Find where the given text appears and provide that cell's center as [x, y] coordinate. 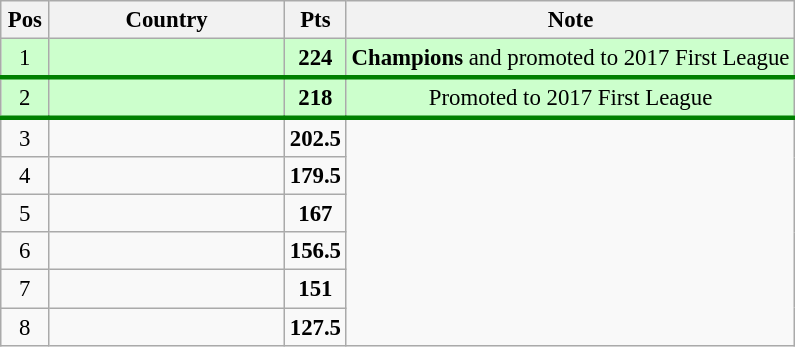
218 [315, 98]
Note [570, 20]
2 [25, 98]
7 [25, 289]
156.5 [315, 251]
Country [167, 20]
127.5 [315, 327]
167 [315, 214]
224 [315, 58]
202.5 [315, 138]
Champions and promoted to 2017 First League [570, 58]
151 [315, 289]
8 [25, 327]
Pos [25, 20]
1 [25, 58]
6 [25, 251]
Pts [315, 20]
Promoted to 2017 First League [570, 98]
179.5 [315, 176]
4 [25, 176]
5 [25, 214]
3 [25, 138]
